Find where the given text appears and provide that cell's center as [x, y] coordinate. 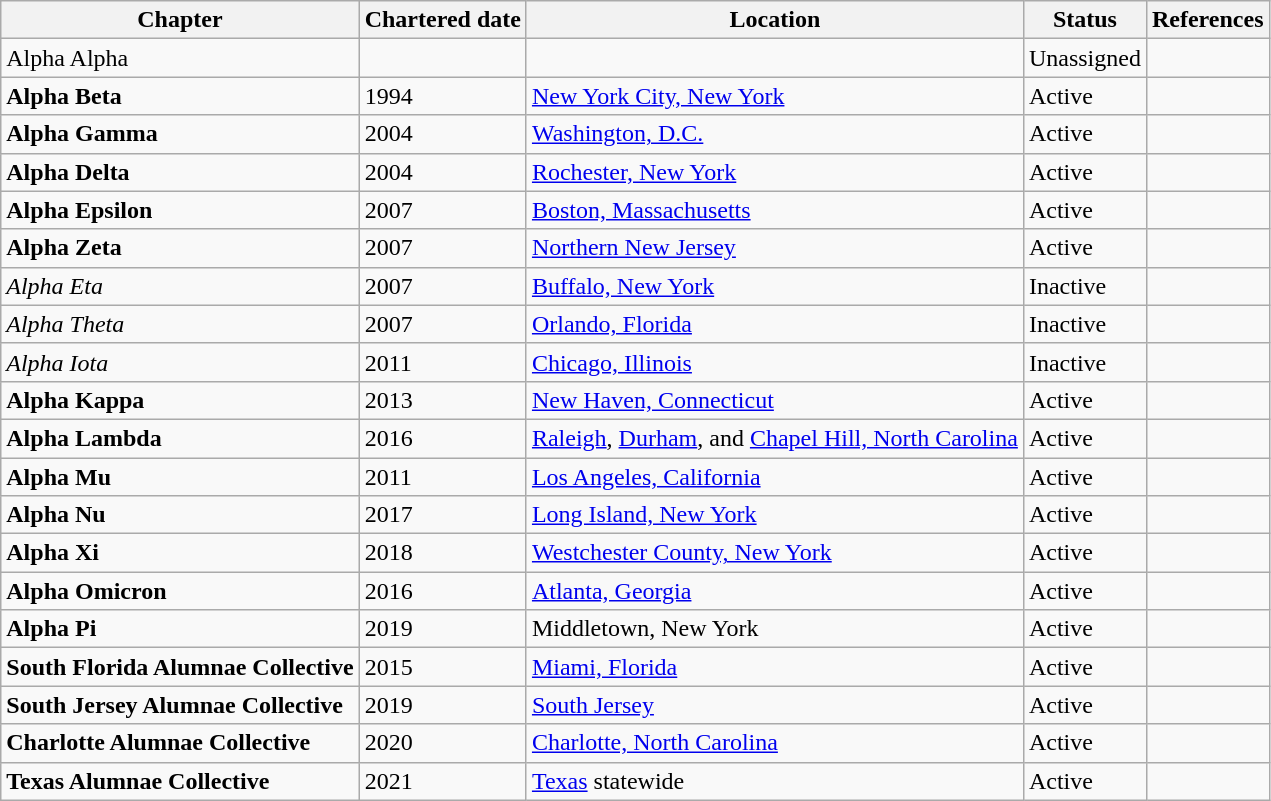
Los Angeles, California [774, 477]
Texas statewide [774, 781]
Alpha Zeta [180, 248]
Alpha Pi [180, 629]
Northern New Jersey [774, 248]
Alpha Lambda [180, 438]
Alpha Kappa [180, 400]
Charlotte, North Carolina [774, 743]
Alpha Epsilon [180, 210]
Alpha Delta [180, 172]
South Florida Alumnae Collective [180, 667]
Texas Alumnae Collective [180, 781]
Alpha Mu [180, 477]
Alpha Iota [180, 362]
Charlotte Alumnae Collective [180, 743]
Atlanta, Georgia [774, 591]
Miami, Florida [774, 667]
Chapter [180, 20]
2021 [442, 781]
Chicago, Illinois [774, 362]
Long Island, New York [774, 515]
Alpha Xi [180, 553]
Orlando, Florida [774, 324]
South Jersey [774, 705]
2017 [442, 515]
Alpha Nu [180, 515]
2018 [442, 553]
Chartered date [442, 20]
Boston, Massachusetts [774, 210]
Alpha Beta [180, 96]
Status [1084, 20]
Alpha Alpha [180, 58]
2015 [442, 667]
New Haven, Connecticut [774, 400]
New York City, New York [774, 96]
Alpha Eta [180, 286]
Location [774, 20]
Washington, D.C. [774, 134]
Alpha Omicron [180, 591]
Middletown, New York [774, 629]
2013 [442, 400]
Unassigned [1084, 58]
Buffalo, New York [774, 286]
1994 [442, 96]
Westchester County, New York [774, 553]
References [1208, 20]
Alpha Gamma [180, 134]
Raleigh, Durham, and Chapel Hill, North Carolina [774, 438]
South Jersey Alumnae Collective [180, 705]
Alpha Theta [180, 324]
2020 [442, 743]
Rochester, New York [774, 172]
